Determine the (X, Y) coordinate at the center of the cell enclosing the given text.  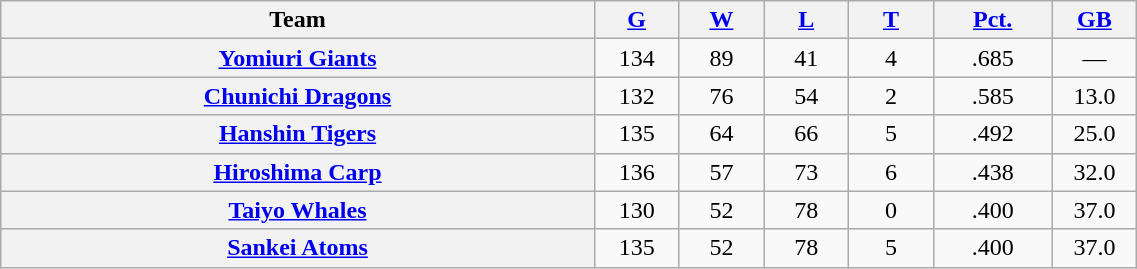
0 (892, 210)
L (806, 20)
134 (636, 58)
76 (722, 96)
.585 (992, 96)
57 (722, 172)
64 (722, 134)
73 (806, 172)
Hanshin Tigers (298, 134)
.438 (992, 172)
41 (806, 58)
6 (892, 172)
32.0 (1094, 172)
T (892, 20)
89 (722, 58)
66 (806, 134)
W (722, 20)
54 (806, 96)
Taiyo Whales (298, 210)
G (636, 20)
132 (636, 96)
Sankei Atoms (298, 248)
130 (636, 210)
Hiroshima Carp (298, 172)
136 (636, 172)
GB (1094, 20)
.492 (992, 134)
25.0 (1094, 134)
Yomiuri Giants (298, 58)
4 (892, 58)
13.0 (1094, 96)
Pct. (992, 20)
.685 (992, 58)
2 (892, 96)
Team (298, 20)
— (1094, 58)
Chunichi Dragons (298, 96)
